Extract the [X, Y] coordinate from the center of the cell holding the provided text.  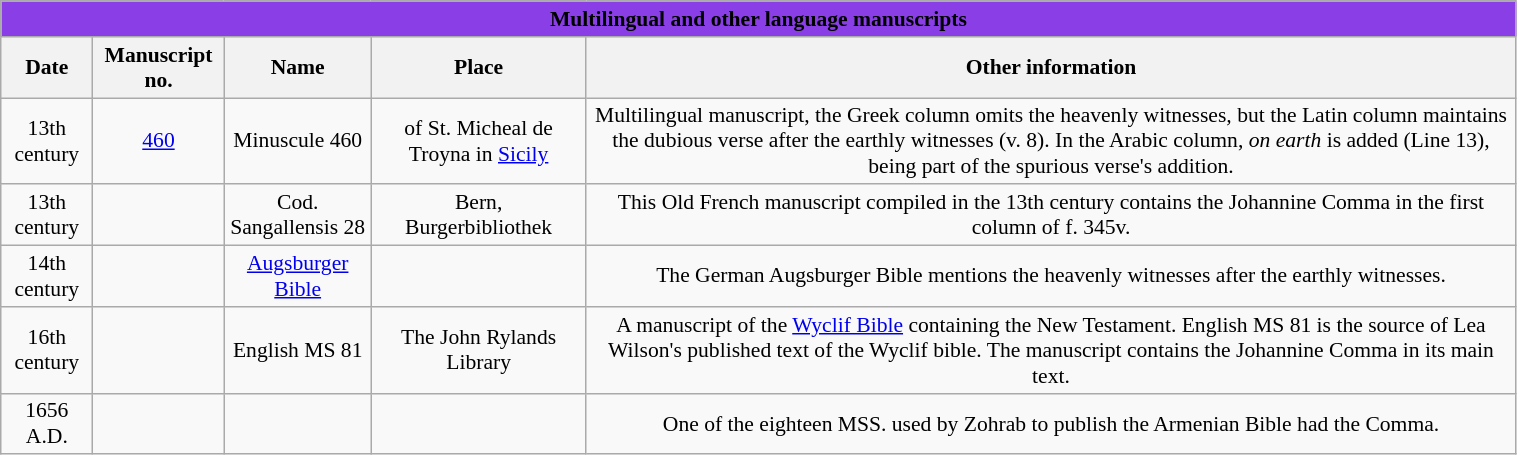
This Old French manuscript compiled in the 13th century contains the Johannine Comma in the first column of f. 345v. [1051, 216]
Augsburger Bible [298, 276]
16th century [47, 350]
English MS 81 [298, 350]
Manuscript no. [158, 68]
Name [298, 68]
of St. Micheal de Troyna in Sicily [478, 142]
Place [478, 68]
1656 A.D. [47, 424]
The German Augsburger Bible mentions the heavenly witnesses after the earthly witnesses. [1051, 276]
The John Rylands Library [478, 350]
Multilingual and other language manuscripts [758, 19]
13th century [47, 142]
Minuscule 460 [298, 142]
13thcentury [47, 216]
One of the eighteen MSS. used by Zohrab to publish the Armenian Bible had the Comma. [1051, 424]
460 [158, 142]
Bern,Burgerbibliothek [478, 216]
14th century [47, 276]
Other information [1051, 68]
Cod. Sangallensis 28 [298, 216]
Date [47, 68]
